Extract the [x, y] coordinate from the center of the cell holding the provided text.  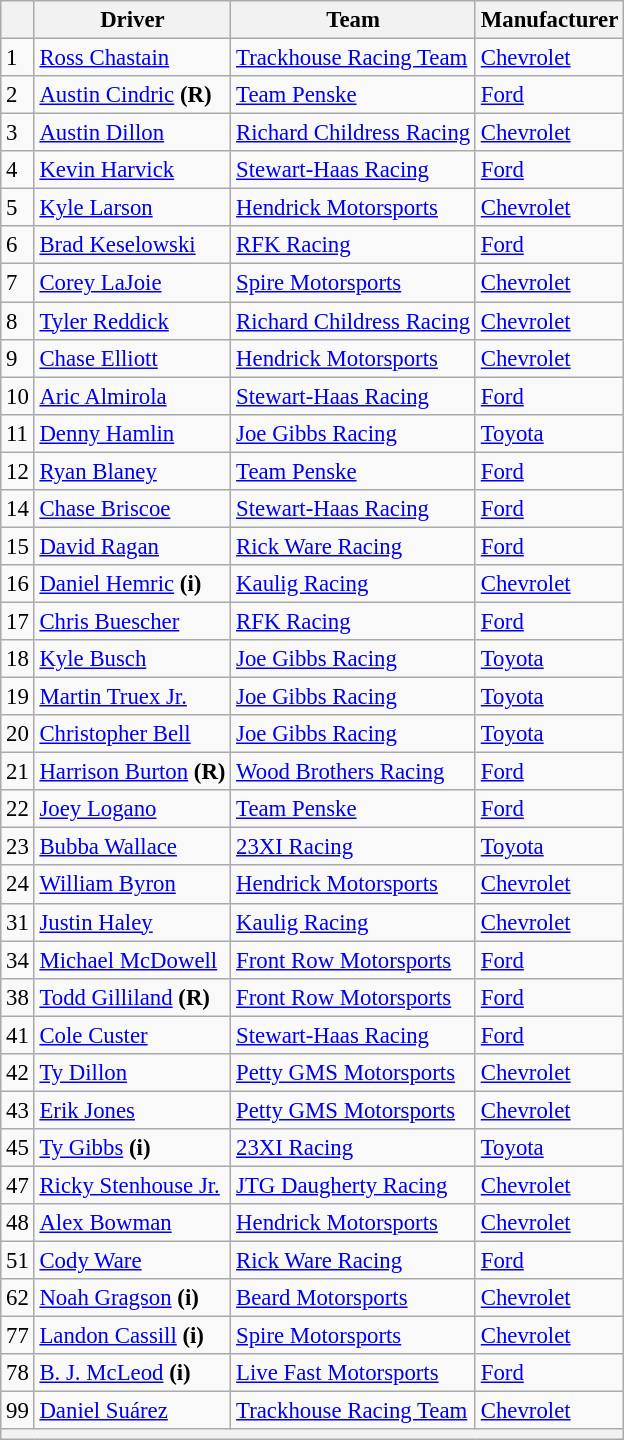
6 [18, 245]
Brad Keselowski [132, 245]
3 [18, 133]
Cody Ware [132, 1261]
David Ragan [132, 546]
Joey Logano [132, 809]
43 [18, 1110]
47 [18, 1185]
24 [18, 885]
Wood Brothers Racing [354, 772]
Kevin Harvick [132, 170]
Daniel Suárez [132, 1411]
Kyle Larson [132, 208]
Chase Elliott [132, 358]
5 [18, 208]
Manufacturer [549, 20]
Aric Almirola [132, 396]
William Byron [132, 885]
Beard Motorsports [354, 1298]
Ryan Blaney [132, 471]
Chris Buescher [132, 621]
41 [18, 1035]
Driver [132, 20]
Kyle Busch [132, 659]
Ross Chastain [132, 58]
JTG Daugherty Racing [354, 1185]
Austin Dillon [132, 133]
11 [18, 433]
Ty Gibbs (i) [132, 1148]
10 [18, 396]
15 [18, 546]
Austin Cindric (R) [132, 95]
Christopher Bell [132, 734]
51 [18, 1261]
Michael McDowell [132, 960]
45 [18, 1148]
42 [18, 1073]
Chase Briscoe [132, 509]
48 [18, 1223]
Noah Gragson (i) [132, 1298]
7 [18, 283]
16 [18, 584]
4 [18, 170]
8 [18, 321]
99 [18, 1411]
21 [18, 772]
Live Fast Motorsports [354, 1373]
Ty Dillon [132, 1073]
Erik Jones [132, 1110]
1 [18, 58]
Landon Cassill (i) [132, 1336]
Cole Custer [132, 1035]
19 [18, 697]
Bubba Wallace [132, 847]
Corey LaJoie [132, 283]
62 [18, 1298]
Justin Haley [132, 922]
Denny Hamlin [132, 433]
22 [18, 809]
Team [354, 20]
34 [18, 960]
17 [18, 621]
B. J. McLeod (i) [132, 1373]
Tyler Reddick [132, 321]
9 [18, 358]
2 [18, 95]
18 [18, 659]
Harrison Burton (R) [132, 772]
78 [18, 1373]
14 [18, 509]
Alex Bowman [132, 1223]
38 [18, 997]
Daniel Hemric (i) [132, 584]
23 [18, 847]
77 [18, 1336]
Todd Gilliland (R) [132, 997]
31 [18, 922]
12 [18, 471]
20 [18, 734]
Martin Truex Jr. [132, 697]
Ricky Stenhouse Jr. [132, 1185]
